Extract the (X, Y) coordinate from the center of the cell holding the provided text.  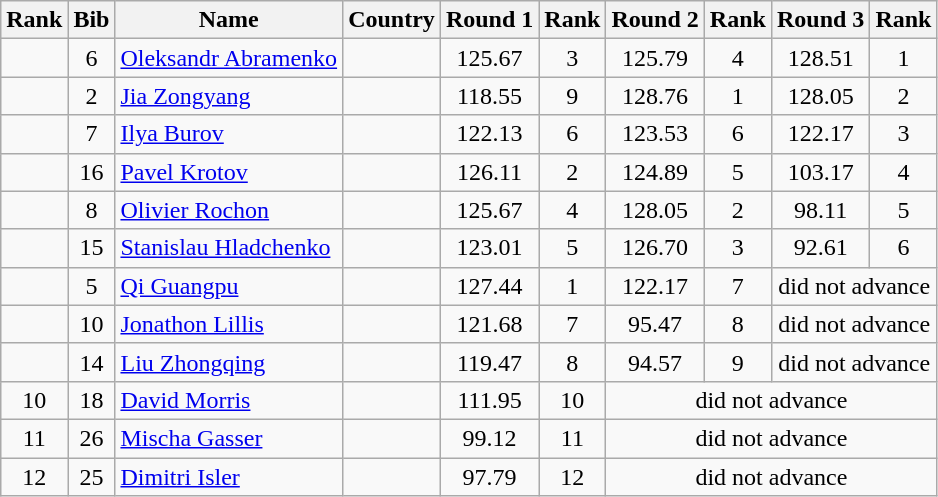
125.79 (655, 58)
Mischa Gasser (229, 438)
Country (392, 20)
Round 3 (820, 20)
111.95 (489, 400)
Olivier Rochon (229, 210)
123.01 (489, 248)
Jonathon Lillis (229, 324)
97.79 (489, 477)
Ilya Burov (229, 134)
16 (92, 172)
119.47 (489, 362)
126.70 (655, 248)
Oleksandr Abramenko (229, 58)
128.51 (820, 58)
18 (92, 400)
Qi Guangpu (229, 286)
Bib (92, 20)
26 (92, 438)
99.12 (489, 438)
Round 1 (489, 20)
Pavel Krotov (229, 172)
98.11 (820, 210)
Name (229, 20)
Round 2 (655, 20)
127.44 (489, 286)
David Morris (229, 400)
123.53 (655, 134)
Jia Zongyang (229, 96)
122.13 (489, 134)
94.57 (655, 362)
92.61 (820, 248)
Liu Zhongqing (229, 362)
128.76 (655, 96)
Dimitri Isler (229, 477)
118.55 (489, 96)
15 (92, 248)
14 (92, 362)
103.17 (820, 172)
121.68 (489, 324)
126.11 (489, 172)
25 (92, 477)
124.89 (655, 172)
Stanislau Hladchenko (229, 248)
95.47 (655, 324)
